Search for the cell housing the specified text and yield its (x, y) center coordinate. 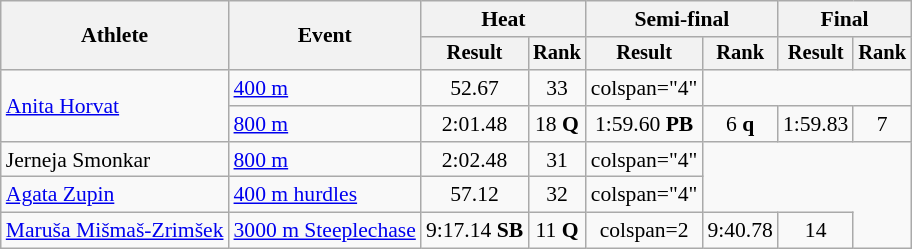
6 q (740, 124)
57.12 (474, 195)
Heat (504, 19)
11 Q (557, 231)
400 m hurdles (325, 195)
Maruša Mišmaš-Zrimšek (115, 231)
33 (557, 88)
14 (816, 231)
Semi-final (682, 19)
7 (882, 124)
9:17.14 SB (474, 231)
1:59.60 PB (644, 124)
400 m (325, 88)
Event (325, 36)
Jerneja Smonkar (115, 160)
Athlete (115, 36)
9:40.78 (740, 231)
31 (557, 160)
Agata Zupin (115, 195)
Final (844, 19)
2:01.48 (474, 124)
32 (557, 195)
18 Q (557, 124)
2:02.48 (474, 160)
1:59.83 (816, 124)
Anita Horvat (115, 106)
3000 m Steeplechase (325, 231)
52.67 (474, 88)
colspan=2 (644, 231)
